Search for the cell housing the specified text and yield its [x, y] center coordinate. 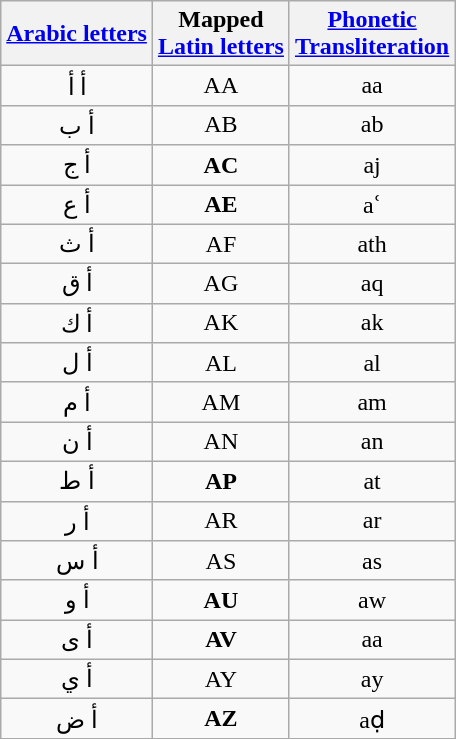
أ ق [77, 284]
AK [220, 323]
AY [220, 679]
ak [372, 323]
aʿ [372, 204]
أ س [77, 561]
أ ي [77, 679]
MappedLatin letters [220, 34]
as [372, 561]
AM [220, 402]
أ ج [77, 165]
AU [220, 600]
PhoneticTransliteration [372, 34]
أ أ [77, 86]
ab [372, 125]
ar [372, 521]
AG [220, 284]
at [372, 481]
أ ب [77, 125]
ath [372, 244]
AR [220, 521]
AA [220, 86]
AE [220, 204]
أ ى [77, 640]
AF [220, 244]
al [372, 363]
أ م [77, 402]
AZ [220, 719]
an [372, 442]
AP [220, 481]
أ ط [77, 481]
aj [372, 165]
أ ن [77, 442]
aḍ [372, 719]
أ ك [77, 323]
أ ر [77, 521]
أ ث [77, 244]
AL [220, 363]
aq [372, 284]
AV [220, 640]
أ ل [77, 363]
AB [220, 125]
aw [372, 600]
AC [220, 165]
AS [220, 561]
ay [372, 679]
AN [220, 442]
am [372, 402]
أ و [77, 600]
Arabic letters [77, 34]
أ ع [77, 204]
أ ض [77, 719]
